Provide the [X, Y] coordinate of the cell's center where the given text is located.  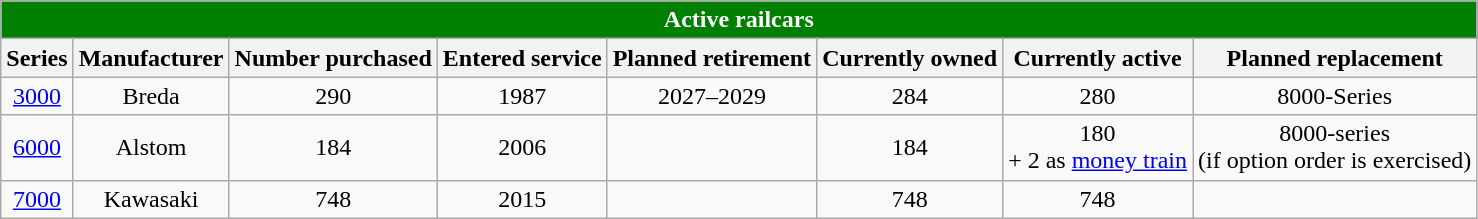
6000 [37, 148]
Active railcars [739, 20]
Manufacturer [151, 58]
290 [333, 96]
Number purchased [333, 58]
2027–2029 [712, 96]
Breda [151, 96]
Planned retirement [712, 58]
2006 [522, 148]
Currently owned [910, 58]
Series [37, 58]
Entered service [522, 58]
Kawasaki [151, 199]
2015 [522, 199]
Currently active [1098, 58]
3000 [37, 96]
1987 [522, 96]
Alstom [151, 148]
284 [910, 96]
180+ 2 as money train [1098, 148]
280 [1098, 96]
Planned replacement [1335, 58]
7000 [37, 199]
8000-Series [1335, 96]
8000-series(if option order is exercised) [1335, 148]
